Search for the cell housing the specified text and yield its [x, y] center coordinate. 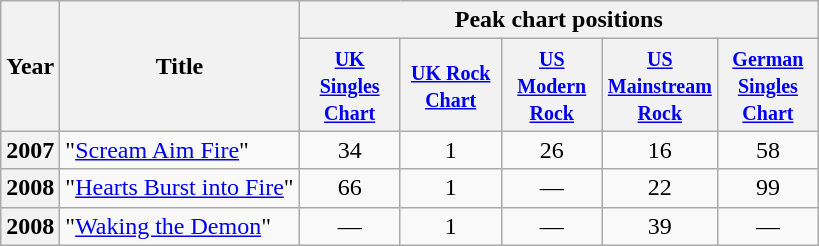
"Hearts Burst into Fire" [180, 188]
26 [552, 150]
US Modern Rock [552, 85]
German Singles Chart [768, 85]
99 [768, 188]
39 [660, 226]
UK Singles Chart [350, 85]
34 [350, 150]
Title [180, 66]
58 [768, 150]
2007 [30, 150]
Year [30, 66]
"Waking the Demon" [180, 226]
66 [350, 188]
Peak chart positions [558, 20]
16 [660, 150]
UK Rock Chart [450, 85]
"Scream Aim Fire" [180, 150]
US Mainstream Rock [660, 85]
22 [660, 188]
